Search for the cell housing the specified text and yield its [X, Y] center coordinate. 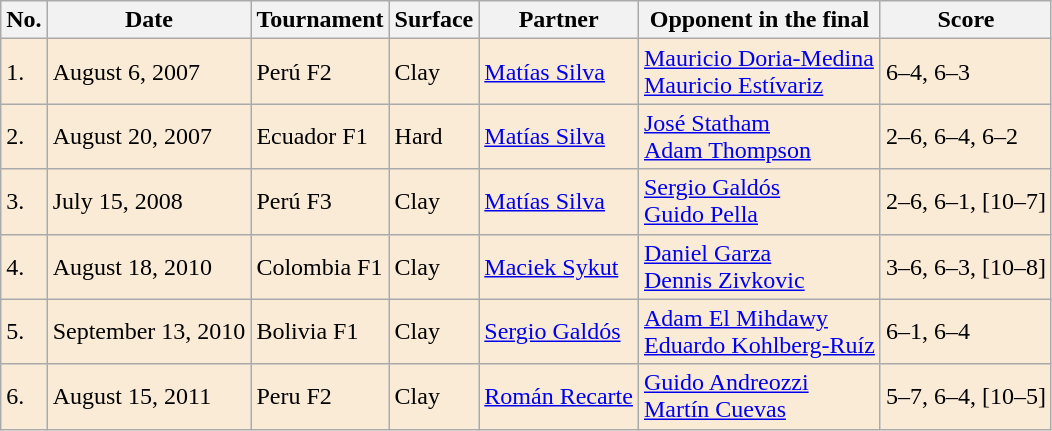
2. [24, 136]
2–6, 6–4, 6–2 [966, 136]
José Statham Adam Thompson [759, 136]
Guido Andreozzi Martín Cuevas [759, 396]
Partner [559, 20]
1. [24, 72]
Tournament [320, 20]
Bolivia F1 [320, 332]
Peru F2 [320, 396]
6–4, 6–3 [966, 72]
Sergio Galdós [559, 332]
Surface [434, 20]
Adam El Mihdawy Eduardo Kohlberg-Ruíz [759, 332]
Maciek Sykut [559, 266]
5–7, 6–4, [10–5] [966, 396]
Daniel Garza Dennis Zivkovic [759, 266]
6. [24, 396]
Opponent in the final [759, 20]
3–6, 6–3, [10–8] [966, 266]
Colombia F1 [320, 266]
Perú F2 [320, 72]
August 18, 2010 [149, 266]
August 15, 2011 [149, 396]
Sergio Galdós Guido Pella [759, 202]
4. [24, 266]
No. [24, 20]
August 6, 2007 [149, 72]
Score [966, 20]
Ecuador F1 [320, 136]
Hard [434, 136]
2–6, 6–1, [10–7] [966, 202]
July 15, 2008 [149, 202]
August 20, 2007 [149, 136]
5. [24, 332]
6–1, 6–4 [966, 332]
Mauricio Doria-Medina Mauricio Estívariz [759, 72]
Perú F3 [320, 202]
September 13, 2010 [149, 332]
Date [149, 20]
Román Recarte [559, 396]
3. [24, 202]
